Output the [X, Y] coordinate of the center of the cell containing the given text.  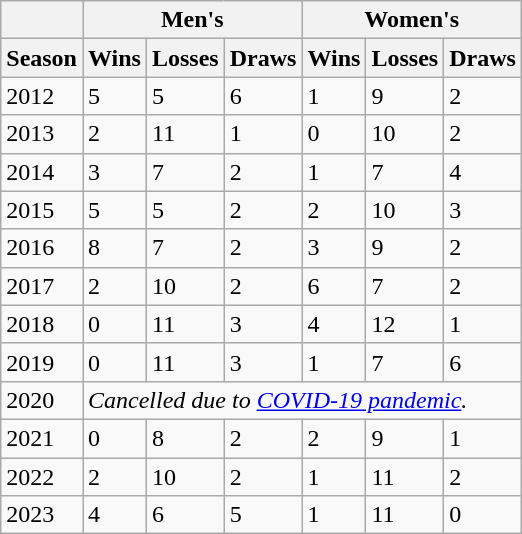
Cancelled due to COVID-19 pandemic. [302, 400]
Season [42, 58]
Men's [192, 20]
2021 [42, 438]
2015 [42, 210]
2013 [42, 134]
2014 [42, 172]
Women's [412, 20]
2019 [42, 362]
2017 [42, 286]
2020 [42, 400]
2023 [42, 515]
2016 [42, 248]
12 [405, 324]
2012 [42, 96]
2022 [42, 477]
2018 [42, 324]
